For the text-containing cell, return its midpoint in [X, Y] coordinate format. 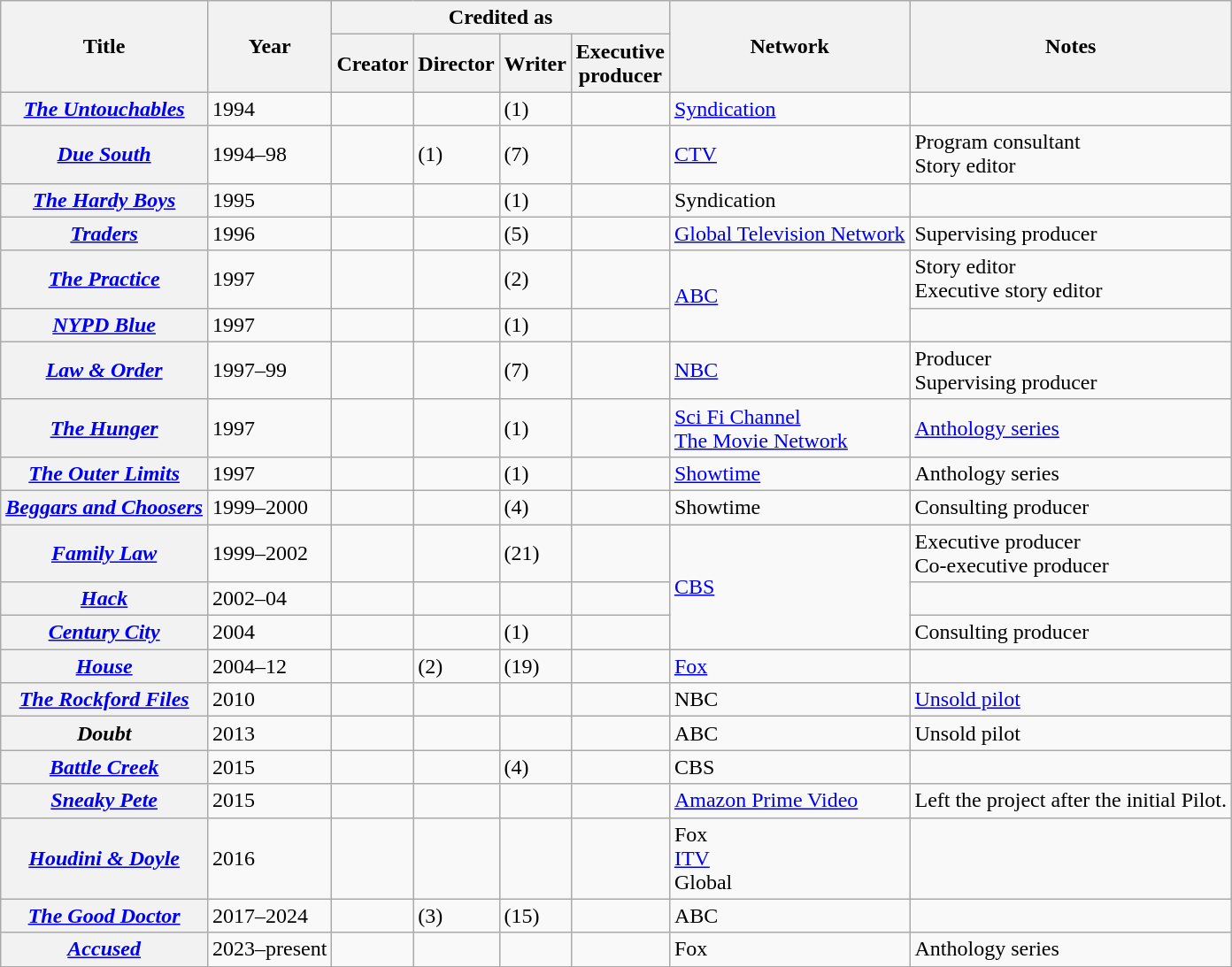
Left the project after the initial Pilot. [1071, 801]
The Untouchables [104, 109]
Battle Creek [104, 767]
Houdini & Doyle [104, 858]
2002–04 [270, 599]
Director [457, 64]
NYPD Blue [104, 325]
1994–98 [270, 154]
Global Television Network [789, 234]
Title [104, 46]
2023–present [270, 949]
1994 [270, 109]
The Good Doctor [104, 916]
2017–2024 [270, 916]
The Outer Limits [104, 473]
Sneaky Pete [104, 801]
The Hunger [104, 428]
Traders [104, 234]
Creator [373, 64]
Year [270, 46]
Beggars and Choosers [104, 507]
Executiveproducer [620, 64]
(15) [535, 916]
Due South [104, 154]
Family Law [104, 552]
Notes [1071, 46]
1999–2000 [270, 507]
2016 [270, 858]
The Hardy Boys [104, 200]
Story editor Executive story editor [1071, 280]
Writer [535, 64]
1997–99 [270, 370]
(5) [535, 234]
(3) [457, 916]
Executive producer Co-executive producer [1071, 552]
The Rockford Files [104, 700]
(21) [535, 552]
Supervising producer [1071, 234]
Hack [104, 599]
FoxITVGlobal [789, 858]
1995 [270, 200]
The Practice [104, 280]
Program consultant Story editor [1071, 154]
Network [789, 46]
CTV [789, 154]
2013 [270, 733]
Amazon Prime Video [789, 801]
Producer Supervising producer [1071, 370]
Law & Order [104, 370]
1996 [270, 234]
2004–12 [270, 666]
Sci Fi ChannelThe Movie Network [789, 428]
(19) [535, 666]
House [104, 666]
2010 [270, 700]
Doubt [104, 733]
Accused [104, 949]
Credited as [501, 18]
Century City [104, 633]
1999–2002 [270, 552]
2004 [270, 633]
